From the cell containing the given text, extract its center point as [x, y] coordinate. 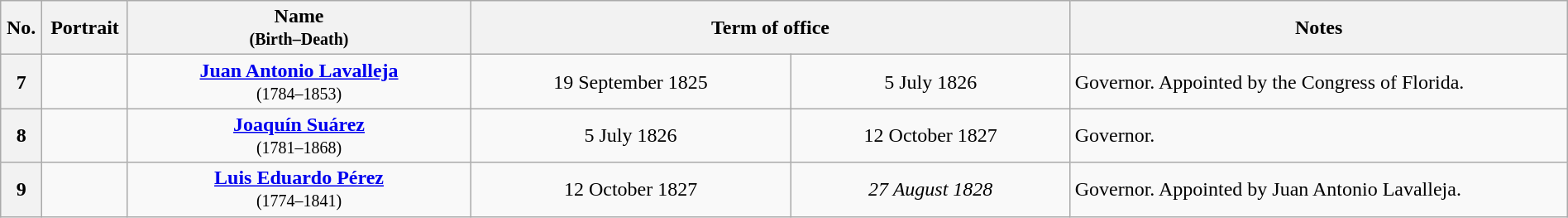
Portrait [85, 28]
Governor. [1318, 136]
19 September 1825 [631, 81]
Joaquín Suárez(1781–1868) [299, 136]
7 [22, 81]
27 August 1828 [930, 189]
Governor. Appointed by Juan Antonio Lavalleja. [1318, 189]
9 [22, 189]
Notes [1318, 28]
Juan Antonio Lavalleja(1784–1853) [299, 81]
No. [22, 28]
Name(Birth–Death) [299, 28]
Term of office [771, 28]
Governor. Appointed by the Congress of Florida. [1318, 81]
8 [22, 136]
Luis Eduardo Pérez(1774–1841) [299, 189]
